Search for the cell housing the specified text and yield its (X, Y) center coordinate. 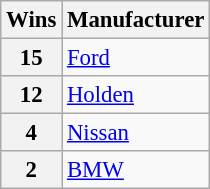
12 (32, 95)
2 (32, 170)
BMW (136, 170)
Ford (136, 58)
15 (32, 58)
Nissan (136, 133)
Manufacturer (136, 20)
4 (32, 133)
Wins (32, 20)
Holden (136, 95)
